Pinpoint the cell where the given text exists, returning its (X, Y) midpoint coordinate. 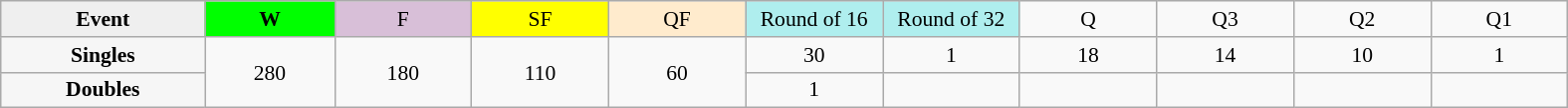
18 (1088, 55)
30 (814, 55)
Q2 (1362, 19)
14 (1226, 55)
60 (677, 72)
Q1 (1499, 19)
180 (403, 72)
10 (1362, 55)
Round of 32 (951, 19)
QF (677, 19)
Q (1088, 19)
Singles (104, 55)
Doubles (104, 90)
F (403, 19)
280 (270, 72)
SF (541, 19)
Q3 (1226, 19)
110 (541, 72)
Event (104, 19)
W (270, 19)
Round of 16 (814, 19)
